Capture the cell that displays the provided text and extract its (X, Y) central coordinate. 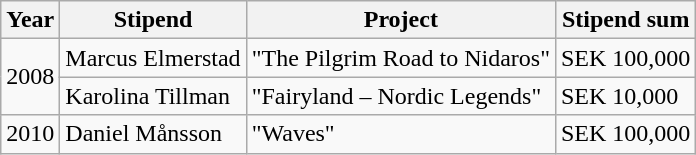
Marcus Elmerstad (153, 58)
Project (400, 20)
"Fairyland – Nordic Legends" (400, 96)
Year (30, 20)
"The Pilgrim Road to Nidaros" (400, 58)
SEK 10,000 (625, 96)
Karolina Tillman (153, 96)
2010 (30, 134)
Daniel Månsson (153, 134)
2008 (30, 77)
Stipend (153, 20)
Stipend sum (625, 20)
"Waves" (400, 134)
